Detect which cell encompasses the target text, then output its (X, Y) center coordinate. 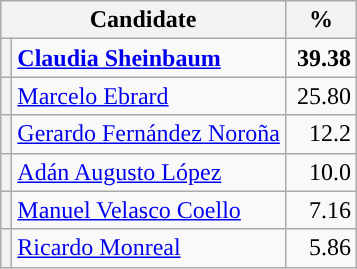
Claudia Sheinbaum (149, 58)
5.86 (320, 248)
25.80 (320, 96)
Marcelo Ebrard (149, 96)
Candidate (144, 20)
7.16 (320, 210)
% (320, 20)
12.2 (320, 134)
39.38 (320, 58)
Adán Augusto López (149, 172)
10.0 (320, 172)
Manuel Velasco Coello (149, 210)
Ricardo Monreal (149, 248)
Gerardo Fernández Noroña (149, 134)
